Identify which cell holds the provided text, then report its (X, Y) central coordinate. 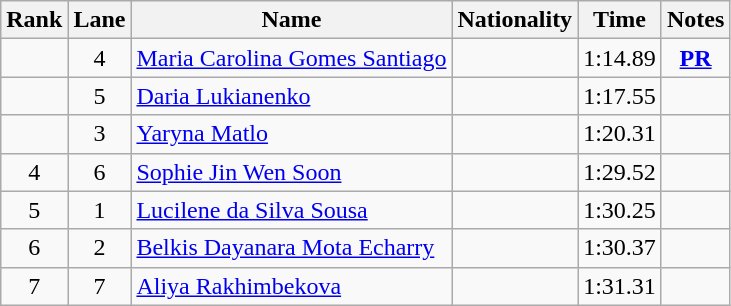
Maria Carolina Gomes Santiago (292, 58)
1:31.31 (620, 286)
2 (100, 248)
1:30.25 (620, 210)
Time (620, 20)
1:30.37 (620, 248)
Notes (695, 20)
1:17.55 (620, 96)
Lucilene da Silva Sousa (292, 210)
Sophie Jin Wen Soon (292, 172)
Nationality (515, 20)
1:29.52 (620, 172)
Yaryna Matlo (292, 134)
1 (100, 210)
3 (100, 134)
Aliya Rakhimbekova (292, 286)
Rank (34, 20)
PR (695, 58)
1:20.31 (620, 134)
Belkis Dayanara Mota Echarry (292, 248)
1:14.89 (620, 58)
Lane (100, 20)
Daria Lukianenko (292, 96)
Name (292, 20)
